Return (x, y) of the center of cell containing provided text 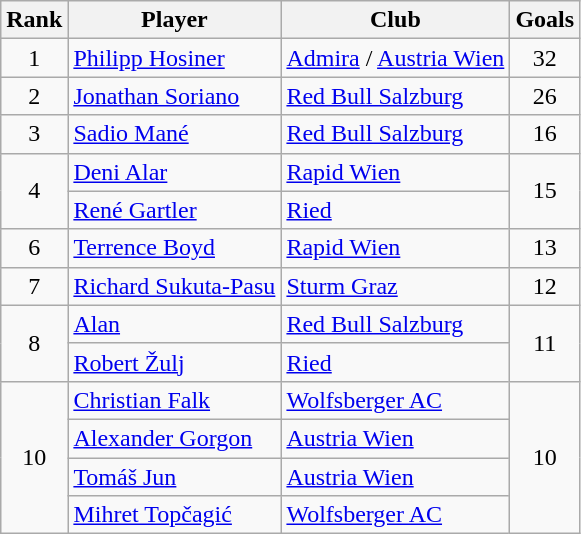
Deni Alar (174, 172)
Richard Sukuta-Pasu (174, 286)
15 (545, 191)
Player (174, 20)
Rank (34, 20)
Robert Žulj (174, 362)
Philipp Hosiner (174, 58)
René Gartler (174, 210)
Sadio Mané (174, 134)
16 (545, 134)
Tomáš Jun (174, 477)
32 (545, 58)
2 (34, 96)
Sturm Graz (396, 286)
Goals (545, 20)
Jonathan Soriano (174, 96)
4 (34, 191)
Mihret Topčagić (174, 515)
11 (545, 343)
6 (34, 248)
13 (545, 248)
3 (34, 134)
Admira / Austria Wien (396, 58)
Terrence Boyd (174, 248)
12 (545, 286)
Christian Falk (174, 400)
Alan (174, 324)
Club (396, 20)
1 (34, 58)
26 (545, 96)
7 (34, 286)
8 (34, 343)
Alexander Gorgon (174, 438)
